Capture the cell that displays the provided text and extract its (X, Y) central coordinate. 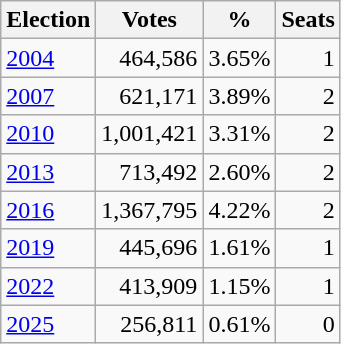
621,171 (150, 96)
0 (308, 324)
713,492 (150, 172)
256,811 (150, 324)
3.31% (240, 134)
Election (48, 20)
1.61% (240, 248)
3.65% (240, 58)
2007 (48, 96)
0.61% (240, 324)
413,909 (150, 286)
2016 (48, 210)
2022 (48, 286)
1,367,795 (150, 210)
464,586 (150, 58)
1,001,421 (150, 134)
Votes (150, 20)
1.15% (240, 286)
Seats (308, 20)
2013 (48, 172)
% (240, 20)
2010 (48, 134)
445,696 (150, 248)
2004 (48, 58)
4.22% (240, 210)
3.89% (240, 96)
2025 (48, 324)
2.60% (240, 172)
2019 (48, 248)
